Output the [X, Y] coordinate of the center of the cell containing the given text.  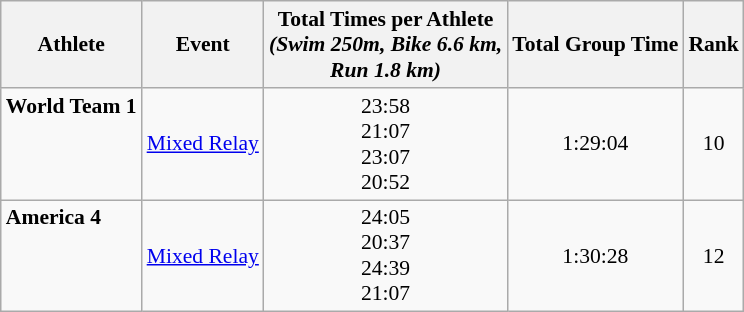
Total Group Time [595, 44]
12 [714, 256]
1:30:28 [595, 256]
Athlete [72, 44]
Event [203, 44]
Rank [714, 44]
1:29:04 [595, 144]
America 4 [72, 256]
23:5821:0723:0720:52 [386, 144]
Total Times per Athlete (Swim 250m, Bike 6.6 km, Run 1.8 km) [386, 44]
10 [714, 144]
World Team 1 [72, 144]
24:0520:3724:3921:07 [386, 256]
